For the text-containing cell, return its midpoint in (X, Y) coordinate format. 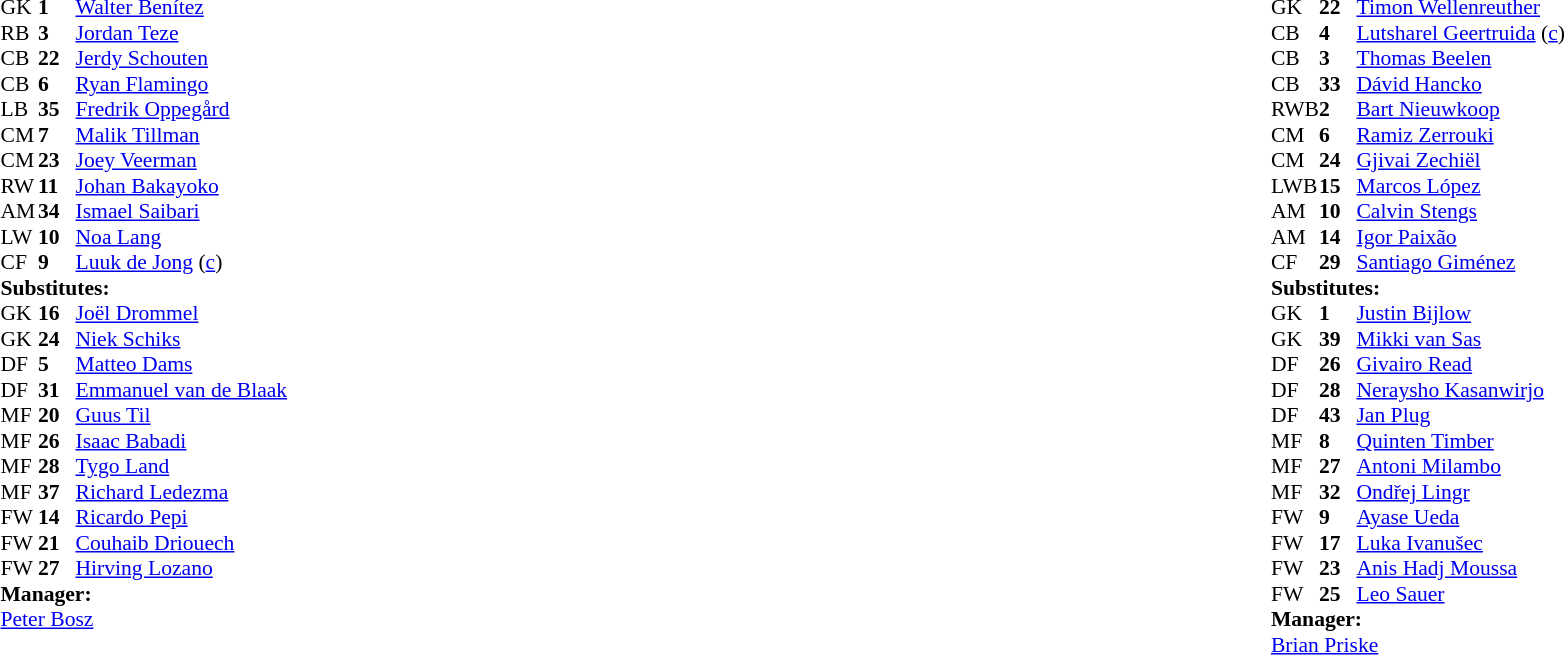
LW (19, 237)
Jerdy Schouten (182, 59)
Tygo Land (182, 467)
29 (1338, 263)
Niek Schiks (182, 339)
Luuk de Jong (c) (182, 263)
35 (57, 109)
34 (57, 211)
Couhaib Driouech (182, 543)
15 (1338, 186)
11 (57, 186)
4 (1338, 33)
Matteo Dams (182, 365)
31 (57, 390)
Jordan Teze (182, 33)
7 (57, 135)
RW (19, 186)
Ryan Flamingo (182, 84)
Hirving Lozano (182, 569)
Ismael Saibari (182, 211)
Joël Drommel (182, 313)
Manager: (144, 594)
RWB (1295, 109)
33 (1338, 84)
2 (1338, 109)
Isaac Babadi (182, 441)
Noa Lang (182, 237)
43 (1338, 415)
25 (1338, 594)
Peter Bosz (144, 619)
17 (1338, 543)
Ricardo Pepi (182, 517)
5 (57, 365)
Joey Veerman (182, 161)
22 (57, 59)
20 (57, 415)
LWB (1295, 186)
Guus Til (182, 415)
Malik Tillman (182, 135)
32 (1338, 492)
Richard Ledezma (182, 492)
37 (57, 492)
39 (1338, 339)
8 (1338, 441)
Fredrik Oppegård (182, 109)
16 (57, 313)
Johan Bakayoko (182, 186)
Substitutes: (144, 288)
LB (19, 109)
Emmanuel van de Blaak (182, 390)
RB (19, 33)
21 (57, 543)
1 (1338, 313)
